Output the [X, Y] coordinate of the center of the cell containing the given text.  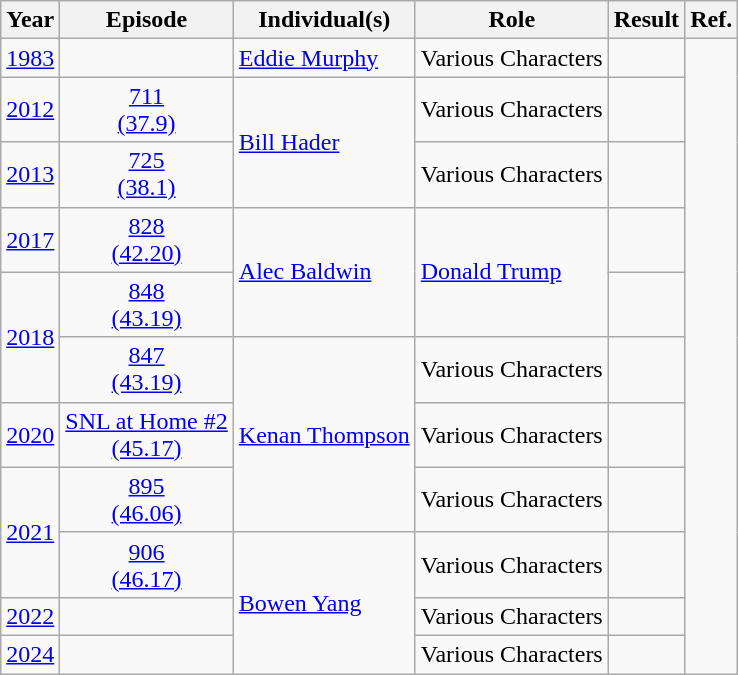
711 (37.9) [146, 110]
2021 [30, 532]
Kenan Thompson [324, 434]
2013 [30, 174]
Alec Baldwin [324, 272]
Bill Hader [324, 142]
Ref. [712, 20]
2018 [30, 337]
Donald Trump [512, 272]
Result [646, 20]
847 (43.19) [146, 370]
Year [30, 20]
2012 [30, 110]
828 (42.20) [146, 240]
Individual(s) [324, 20]
2022 [30, 616]
848 (43.19) [146, 304]
Role [512, 20]
895 (46.06) [146, 500]
Eddie Murphy [324, 58]
Episode [146, 20]
SNL at Home #2 (45.17) [146, 434]
2017 [30, 240]
1983 [30, 58]
2024 [30, 654]
906 (46.17) [146, 564]
725 (38.1) [146, 174]
2020 [30, 434]
Bowen Yang [324, 602]
